Detect which cell encompasses the target text, then output its (X, Y) center coordinate. 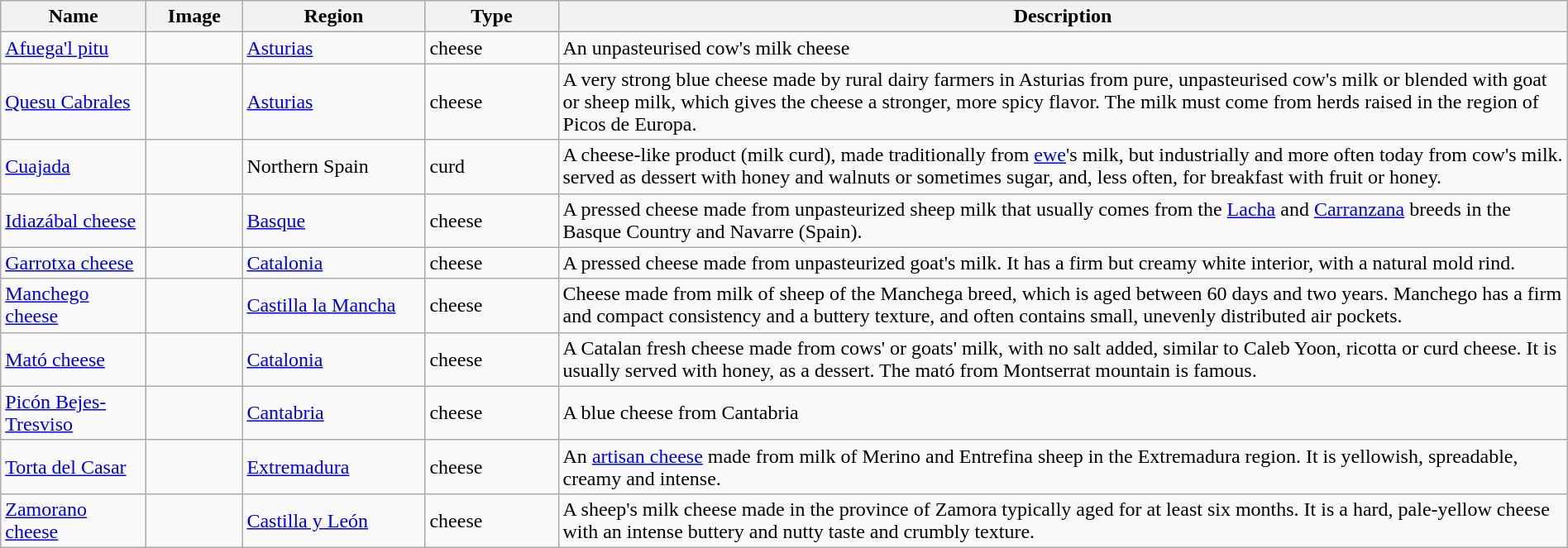
Cuajada (74, 167)
Mató cheese (74, 359)
Zamorano cheese (74, 521)
Torta del Casar (74, 466)
curd (491, 167)
Extremadura (334, 466)
Basque (334, 220)
Afuega'l pitu (74, 48)
Castilla y León (334, 521)
Manchego cheese (74, 306)
Idiazábal cheese (74, 220)
Garrotxa cheese (74, 263)
Quesu Cabrales (74, 102)
An unpasteurised cow's milk cheese (1063, 48)
A pressed cheese made from unpasteurized goat's milk. It has a firm but creamy white interior, with a natural mold rind. (1063, 263)
Image (194, 17)
Description (1063, 17)
Picón Bejes-Tresviso (74, 413)
Type (491, 17)
Region (334, 17)
Castilla la Mancha (334, 306)
Northern Spain (334, 167)
An artisan cheese made from milk of Merino and Entrefina sheep in the Extremadura region. It is yellowish, spreadable, creamy and intense. (1063, 466)
Cantabria (334, 413)
Name (74, 17)
A blue cheese from Cantabria (1063, 413)
